Find where the given text appears and provide that cell's center as (x, y) coordinate. 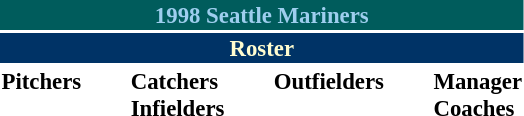
1998 Seattle Mariners (262, 15)
Roster (262, 48)
